Extract the [x, y] coordinate from the center of the cell holding the provided text.  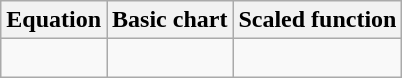
Equation [54, 20]
Basic chart [170, 20]
Scaled function [318, 20]
